Capture the cell that displays the provided text and extract its (X, Y) central coordinate. 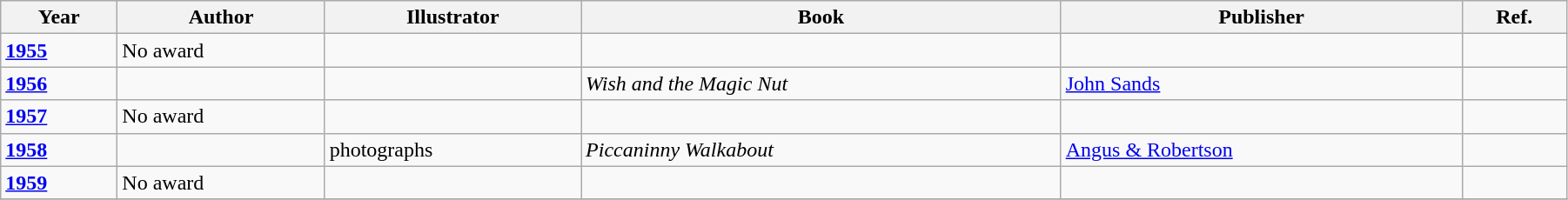
Piccaninny Walkabout (821, 150)
Book (821, 17)
1957 (59, 117)
Ref. (1514, 17)
1958 (59, 150)
John Sands (1262, 83)
Publisher (1262, 17)
1956 (59, 83)
1959 (59, 183)
Angus & Robertson (1262, 150)
Author (221, 17)
photographs (452, 150)
Illustrator (452, 17)
Year (59, 17)
Wish and the Magic Nut (821, 83)
1955 (59, 50)
